Extract the [X, Y] coordinate from the center of the cell holding the provided text.  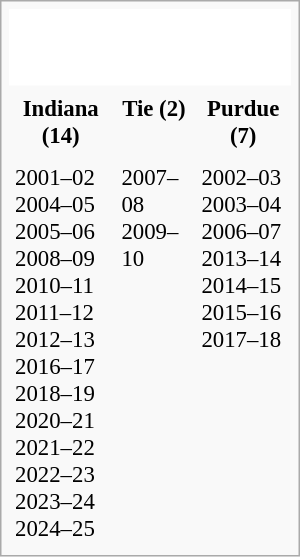
Indiana (14) [60, 122]
2002–032003–042006–072013–142014–152015–162017–18 [243, 353]
2001–022004–052005–062008–092010–112011–122012–132016–172018–192020–212021–222022–232023–242024–25 [60, 353]
2007–082009–10 [154, 353]
Tie (2) [154, 122]
Purdue (7) [243, 122]
